Determine the (x, y) coordinate at the center of the cell enclosing the given text.  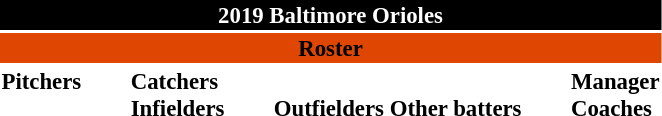
Roster (330, 48)
2019 Baltimore Orioles (330, 15)
